Output the (X, Y) coordinate of the center of the cell containing the given text.  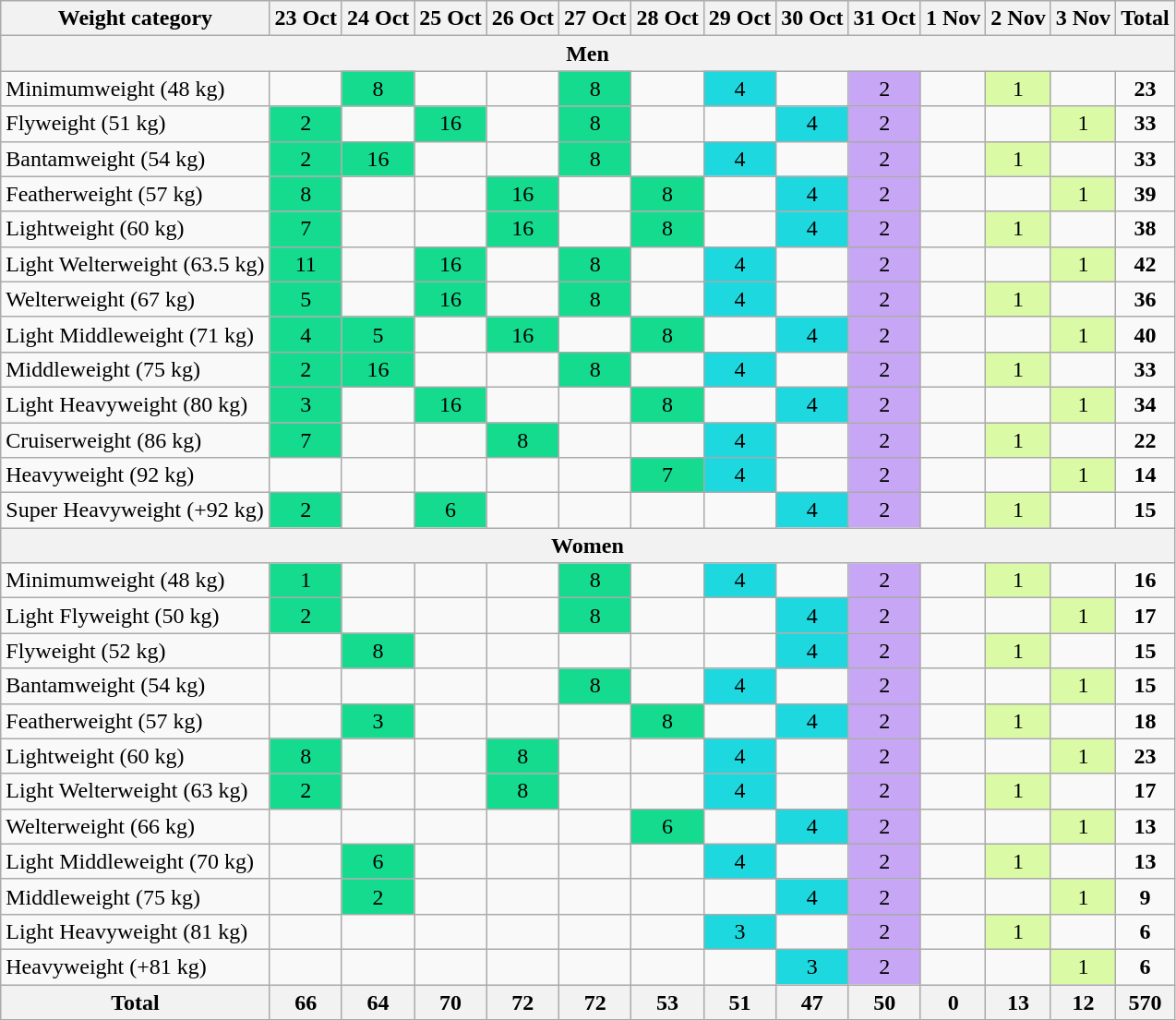
Light Heavyweight (81 kg) (135, 931)
47 (812, 1002)
Light Flyweight (50 kg) (135, 616)
22 (1146, 440)
38 (1146, 229)
Flyweight (52 kg) (135, 651)
53 (667, 1002)
Super Heavyweight (+92 kg) (135, 510)
Welterweight (67 kg) (135, 299)
2 Nov (1018, 18)
30 Oct (812, 18)
Women (587, 546)
39 (1146, 194)
36 (1146, 299)
64 (378, 1002)
14 (1146, 475)
24 Oct (378, 18)
Light Middleweight (71 kg) (135, 334)
Light Welterweight (63 kg) (135, 791)
Flyweight (51 kg) (135, 124)
Welterweight (66 kg) (135, 826)
40 (1146, 334)
9 (1146, 896)
50 (884, 1002)
Weight category (135, 18)
Heavyweight (92 kg) (135, 475)
18 (1146, 721)
1 Nov (953, 18)
31 Oct (884, 18)
25 Oct (450, 18)
Heavyweight (+81 kg) (135, 966)
570 (1146, 1002)
27 Oct (595, 18)
Cruiserweight (86 kg) (135, 440)
29 Oct (739, 18)
23 Oct (306, 18)
42 (1146, 264)
3 Nov (1083, 18)
70 (450, 1002)
28 Oct (667, 18)
26 Oct (522, 18)
51 (739, 1002)
11 (306, 264)
Light Heavyweight (80 kg) (135, 404)
12 (1083, 1002)
Men (587, 54)
0 (953, 1002)
34 (1146, 404)
Light Welterweight (63.5 kg) (135, 264)
Light Middleweight (70 kg) (135, 861)
66 (306, 1002)
